Find where the given text appears and provide that cell's center as (x, y) coordinate. 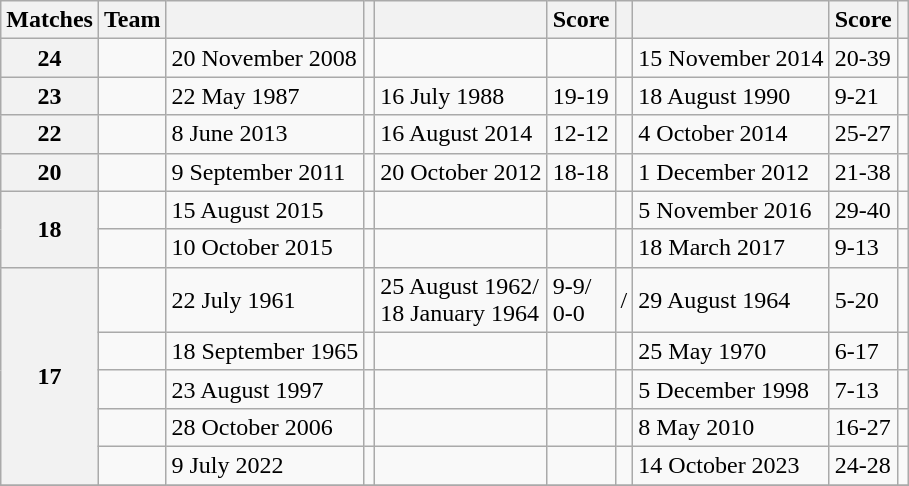
7-13 (863, 389)
24 (50, 58)
29 August 1964 (731, 300)
9 July 2022 (265, 465)
23 August 1997 (265, 389)
9-9/0-0 (581, 300)
18-18 (581, 172)
/ (624, 300)
16-27 (863, 427)
20 (50, 172)
22 May 1987 (265, 96)
25-27 (863, 134)
22 July 1961 (265, 300)
8 May 2010 (731, 427)
12-12 (581, 134)
28 October 2006 (265, 427)
15 August 2015 (265, 210)
9-21 (863, 96)
8 June 2013 (265, 134)
16 August 2014 (461, 134)
14 October 2023 (731, 465)
22 (50, 134)
18 September 1965 (265, 351)
Matches (50, 20)
5-20 (863, 300)
18 August 1990 (731, 96)
5 November 2016 (731, 210)
21-38 (863, 172)
20 October 2012 (461, 172)
18 (50, 229)
9-13 (863, 248)
15 November 2014 (731, 58)
5 December 1998 (731, 389)
23 (50, 96)
9 September 2011 (265, 172)
Team (132, 20)
20 November 2008 (265, 58)
19-19 (581, 96)
29-40 (863, 210)
6-17 (863, 351)
18 March 2017 (731, 248)
17 (50, 376)
25 August 1962/18 January 1964 (461, 300)
24-28 (863, 465)
1 December 2012 (731, 172)
4 October 2014 (731, 134)
25 May 1970 (731, 351)
16 July 1988 (461, 96)
10 October 2015 (265, 248)
20-39 (863, 58)
